Extract the [X, Y] coordinate from the center of the cell holding the provided text.  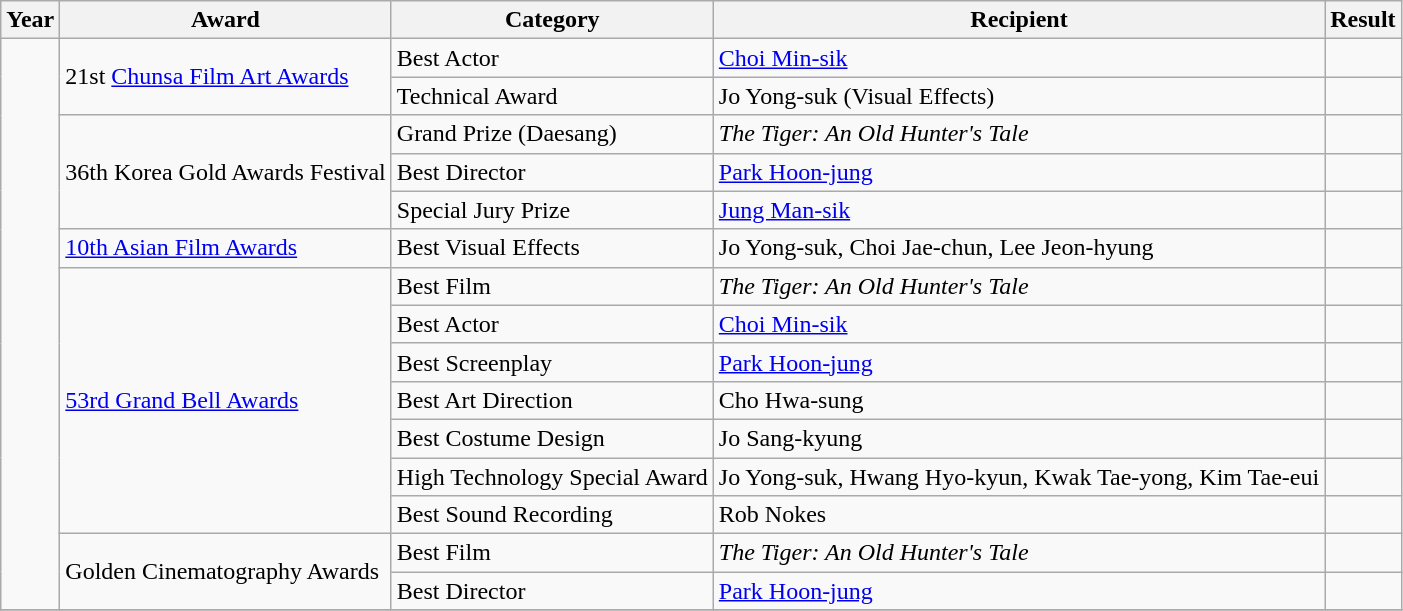
10th Asian Film Awards [226, 248]
Jung Man-sik [1018, 210]
Best Screenplay [552, 362]
Category [552, 20]
Jo Yong-suk, Hwang Hyo-kyun, Kwak Tae-yong, Kim Tae-eui [1018, 477]
Jo Yong-suk (Visual Effects) [1018, 96]
Jo Yong-suk, Choi Jae-chun, Lee Jeon-hyung [1018, 248]
Cho Hwa-sung [1018, 400]
36th Korea Gold Awards Festival [226, 172]
Best Costume Design [552, 438]
Best Visual Effects [552, 248]
Technical Award [552, 96]
Recipient [1018, 20]
Award [226, 20]
53rd Grand Bell Awards [226, 400]
Best Sound Recording [552, 515]
Year [30, 20]
Grand Prize (Daesang) [552, 134]
High Technology Special Award [552, 477]
21st Chunsa Film Art Awards [226, 77]
Result [1363, 20]
Golden Cinematography Awards [226, 572]
Special Jury Prize [552, 210]
Jo Sang-kyung [1018, 438]
Rob Nokes [1018, 515]
Best Art Direction [552, 400]
